Capture the cell that displays the provided text and extract its [X, Y] central coordinate. 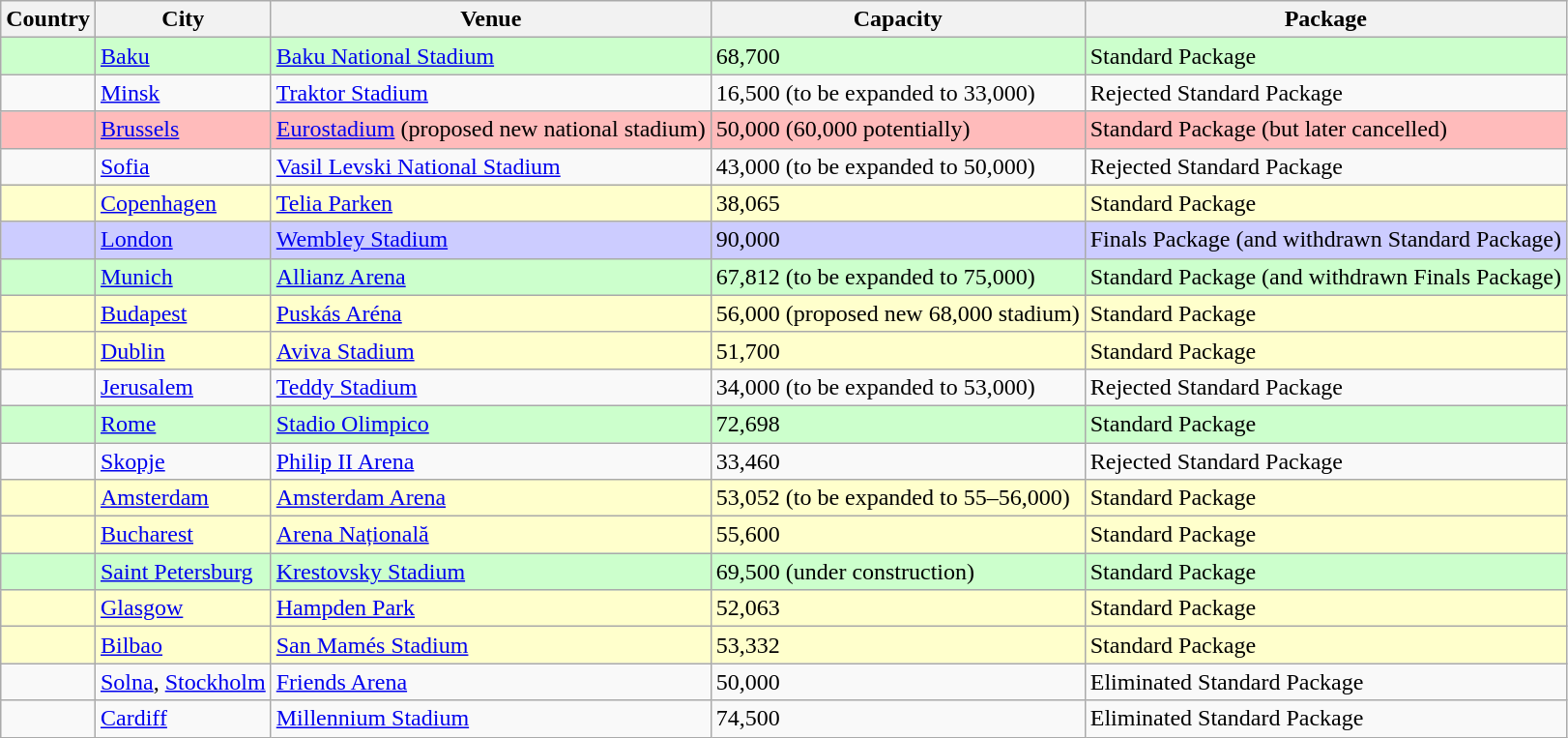
Baku National Stadium [491, 56]
Country [48, 19]
Sofia [183, 166]
74,500 [897, 719]
68,700 [897, 56]
Traktor Stadium [491, 93]
Vasil Levski National Stadium [491, 166]
53,332 [897, 645]
69,500 (under construction) [897, 572]
Standard Package (but later cancelled) [1325, 130]
Package [1325, 19]
Amsterdam Arena [491, 498]
Philip II Arena [491, 461]
Capacity [897, 19]
Arena Națională [491, 535]
34,000 (to be expanded to 53,000) [897, 387]
38,065 [897, 203]
52,063 [897, 608]
Finals Package (and withdrawn Standard Package) [1325, 240]
72,698 [897, 424]
50,000 [897, 682]
Bilbao [183, 645]
Amsterdam [183, 498]
Copenhagen [183, 203]
67,812 (to be expanded to 75,000) [897, 277]
Wembley Stadium [491, 240]
Krestovsky Stadium [491, 572]
Glasgow [183, 608]
90,000 [897, 240]
Cardiff [183, 719]
Brussels [183, 130]
Saint Petersburg [183, 572]
Telia Parken [491, 203]
Solna, Stockholm [183, 682]
Standard Package (and withdrawn Finals Package) [1325, 277]
43,000 (to be expanded to 50,000) [897, 166]
Dublin [183, 350]
Hampden Park [491, 608]
Rome [183, 424]
Baku [183, 56]
London [183, 240]
San Mamés Stadium [491, 645]
Stadio Olimpico [491, 424]
55,600 [897, 535]
Munich [183, 277]
Venue [491, 19]
City [183, 19]
Aviva Stadium [491, 350]
Puskás Aréna [491, 313]
Bucharest [183, 535]
Friends Arena [491, 682]
Minsk [183, 93]
51,700 [897, 350]
Eurostadium (proposed new national stadium) [491, 130]
Teddy Stadium [491, 387]
Skopje [183, 461]
Budapest [183, 313]
Millennium Stadium [491, 719]
16,500 (to be expanded to 33,000) [897, 93]
Jerusalem [183, 387]
Allianz Arena [491, 277]
50,000 (60,000 potentially) [897, 130]
53,052 (to be expanded to 55–56,000) [897, 498]
56,000 (proposed new 68,000 stadium) [897, 313]
33,460 [897, 461]
